Detect which cell encompasses the target text, then output its [x, y] center coordinate. 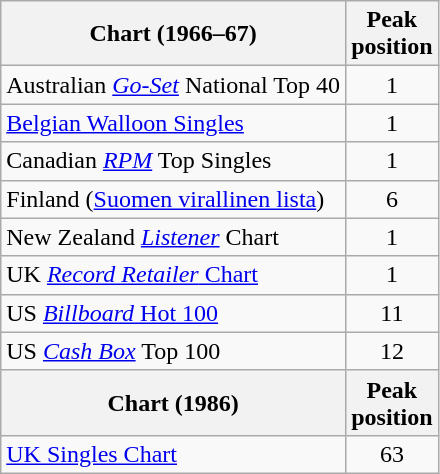
UK Record Retailer Chart [174, 275]
Belgian Walloon Singles [174, 123]
63 [392, 454]
Australian Go-Set National Top 40 [174, 85]
12 [392, 351]
Chart (1966–67) [174, 34]
US Billboard Hot 100 [174, 313]
New Zealand Listener Chart [174, 237]
Canadian RPM Top Singles [174, 161]
Chart (1986) [174, 402]
Finland (Suomen virallinen lista) [174, 199]
UK Singles Chart [174, 454]
6 [392, 199]
US Cash Box Top 100 [174, 351]
11 [392, 313]
